Determine the (x, y) coordinate at the center of the cell enclosing the given text.  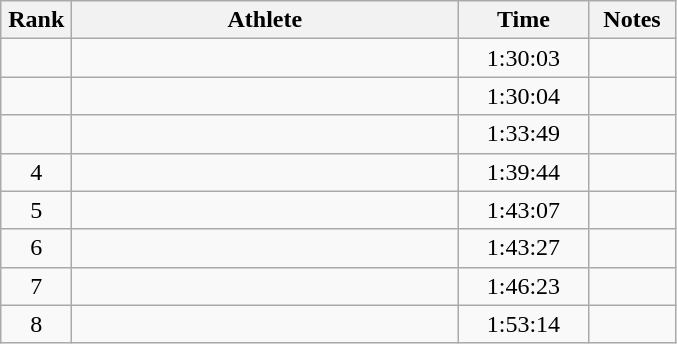
7 (36, 286)
6 (36, 248)
1:43:27 (524, 248)
5 (36, 210)
1:43:07 (524, 210)
Athlete (265, 20)
1:46:23 (524, 286)
1:30:04 (524, 96)
8 (36, 324)
1:53:14 (524, 324)
Notes (632, 20)
1:39:44 (524, 172)
Time (524, 20)
Rank (36, 20)
4 (36, 172)
1:30:03 (524, 58)
1:33:49 (524, 134)
